Return (X, Y) of the center of cell containing provided text 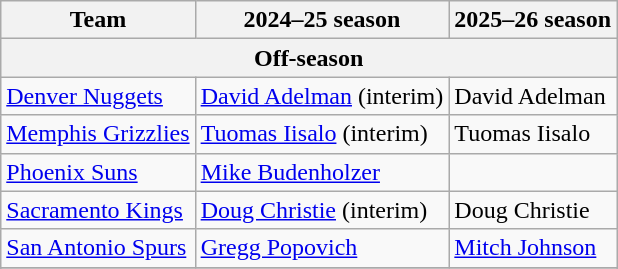
Sacramento Kings (98, 210)
David Adelman (interim) (322, 96)
David Adelman (533, 96)
Doug Christie (interim) (322, 210)
2025–26 season (533, 20)
San Antonio Spurs (98, 248)
Gregg Popovich (322, 248)
Doug Christie (533, 210)
Off-season (309, 58)
Mitch Johnson (533, 248)
Tuomas Iisalo (interim) (322, 134)
2024–25 season (322, 20)
Tuomas Iisalo (533, 134)
Team (98, 20)
Phoenix Suns (98, 172)
Memphis Grizzlies (98, 134)
Mike Budenholzer (322, 172)
Denver Nuggets (98, 96)
